Scan for the cell matching the given text and deliver its [x, y] coordinate at center. 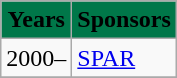
Sponsors [124, 20]
Years [36, 20]
SPAR [124, 58]
2000– [36, 58]
